Output the (x, y) coordinate of the center of the cell containing the given text.  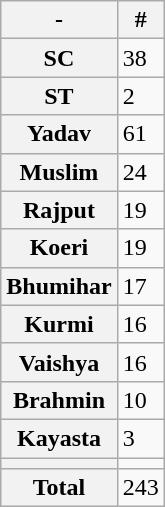
# (140, 20)
Koeri (59, 248)
Total (59, 488)
- (59, 20)
Yadav (59, 134)
Brahmin (59, 400)
Bhumihar (59, 286)
Rajput (59, 210)
24 (140, 172)
ST (59, 96)
38 (140, 58)
243 (140, 488)
10 (140, 400)
61 (140, 134)
3 (140, 438)
SC (59, 58)
Muslim (59, 172)
Kurmi (59, 324)
17 (140, 286)
2 (140, 96)
Kayasta (59, 438)
Vaishya (59, 362)
